Pinpoint the cell where the given text exists, returning its (x, y) midpoint coordinate. 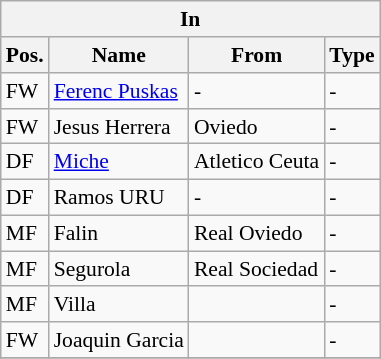
Name (119, 55)
Real Oviedo (256, 233)
Ferenc Puskas (119, 91)
Pos. (25, 55)
Villa (119, 304)
Falin (119, 233)
Joaquin Garcia (119, 340)
Miche (119, 162)
Segurola (119, 269)
Oviedo (256, 126)
In (190, 19)
Type (352, 55)
Ramos URU (119, 197)
Jesus Herrera (119, 126)
Atletico Ceuta (256, 162)
From (256, 55)
Real Sociedad (256, 269)
